Detect which cell encompasses the target text, then output its [X, Y] center coordinate. 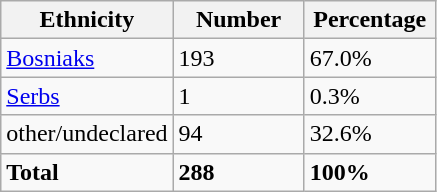
1 [238, 96]
288 [238, 172]
193 [238, 58]
Bosniaks [87, 58]
0.3% [370, 96]
94 [238, 134]
Number [238, 20]
67.0% [370, 58]
Total [87, 172]
other/undeclared [87, 134]
32.6% [370, 134]
Percentage [370, 20]
100% [370, 172]
Ethnicity [87, 20]
Serbs [87, 96]
